Provide the [X, Y] coordinate of the cell's center where the given text is located.  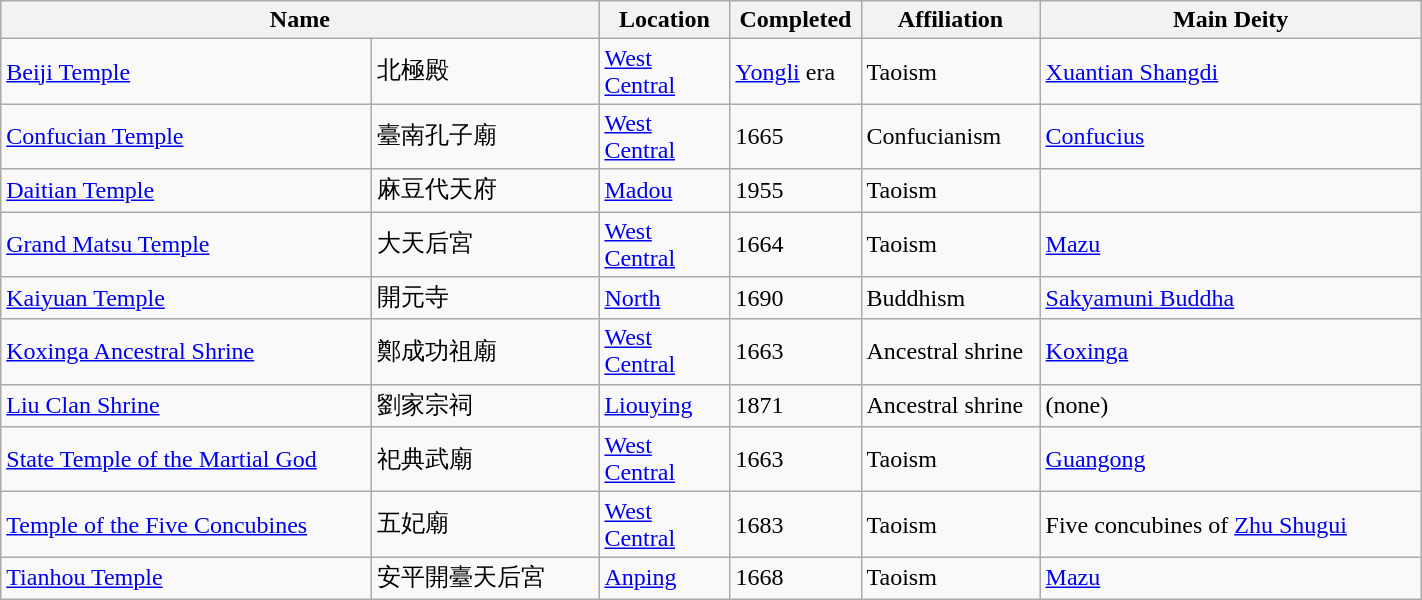
1955 [796, 190]
Completed [796, 20]
Location [664, 20]
Grand Matsu Temple [186, 244]
Beiji Temple [186, 72]
Affiliation [950, 20]
Sakyamuni Buddha [1230, 298]
安平開臺天后宮 [486, 578]
北極殿 [486, 72]
Kaiyuan Temple [186, 298]
1668 [796, 578]
Name [300, 20]
鄭成功祖廟 [486, 352]
五妃廟 [486, 524]
Confucianism [950, 136]
劉家宗祠 [486, 406]
Koxinga [1230, 352]
大天后宮 [486, 244]
1690 [796, 298]
1665 [796, 136]
Yongli era [796, 72]
Buddhism [950, 298]
Madou [664, 190]
Tianhou Temple [186, 578]
Confucius [1230, 136]
Five concubines of Zhu Shugui [1230, 524]
開元寺 [486, 298]
Confucian Temple [186, 136]
Daitian Temple [186, 190]
State Temple of the Martial God [186, 460]
Temple of the Five Concubines [186, 524]
Anping [664, 578]
1871 [796, 406]
Liouying [664, 406]
Liu Clan Shrine [186, 406]
Xuantian Shangdi [1230, 72]
祀典武廟 [486, 460]
Koxinga Ancestral Shrine [186, 352]
1683 [796, 524]
Guangong [1230, 460]
臺南孔子廟 [486, 136]
麻豆代天府 [486, 190]
(none) [1230, 406]
1664 [796, 244]
Main Deity [1230, 20]
North [664, 298]
